Provide the (x, y) coordinate of the cell's center where the given text is located.  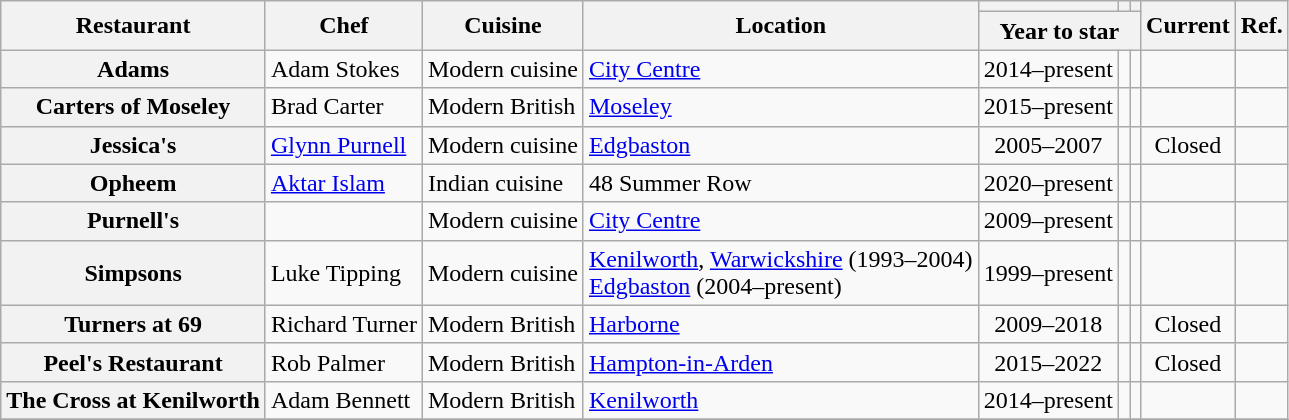
2009–present (1048, 221)
The Cross at Kenilworth (134, 400)
Adam Bennett (344, 400)
Aktar Islam (344, 183)
2005–2007 (1048, 145)
Brad Carter (344, 107)
Richard Turner (344, 324)
Indian cuisine (502, 183)
Peel's Restaurant (134, 362)
Moseley (780, 107)
Rob Palmer (344, 362)
2015–2022 (1048, 362)
Opheem (134, 183)
2020–present (1048, 183)
Glynn Purnell (344, 145)
Kenilworth (780, 400)
Chef (344, 26)
Year to star (1059, 31)
Kenilworth, Warwickshire (1993–2004)Edgbaston (2004–present) (780, 272)
Luke Tipping (344, 272)
1999–present (1048, 272)
48 Summer Row (780, 183)
Jessica's (134, 145)
Restaurant (134, 26)
Adams (134, 69)
Current (1188, 26)
Edgbaston (780, 145)
2015–present (1048, 107)
Purnell's (134, 221)
Hampton-in-Arden (780, 362)
Cuisine (502, 26)
Carters of Moseley (134, 107)
Location (780, 26)
Harborne (780, 324)
Adam Stokes (344, 69)
Turners at 69 (134, 324)
Ref. (1262, 26)
2009–2018 (1048, 324)
Simpsons (134, 272)
